Find where the given text appears and provide that cell's center as (x, y) coordinate. 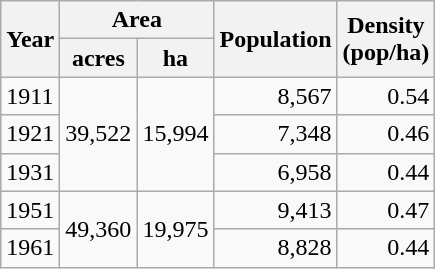
Area (137, 20)
0.47 (386, 210)
0.46 (386, 134)
1931 (30, 172)
Density(pop/ha) (386, 39)
39,522 (98, 134)
acres (98, 58)
8,567 (276, 96)
19,975 (176, 229)
ha (176, 58)
Population (276, 39)
1961 (30, 248)
1921 (30, 134)
0.54 (386, 96)
49,360 (98, 229)
8,828 (276, 248)
1911 (30, 96)
Year (30, 39)
15,994 (176, 134)
1951 (30, 210)
9,413 (276, 210)
6,958 (276, 172)
7,348 (276, 134)
